Scan for the cell matching the given text and deliver its [X, Y] coordinate at center. 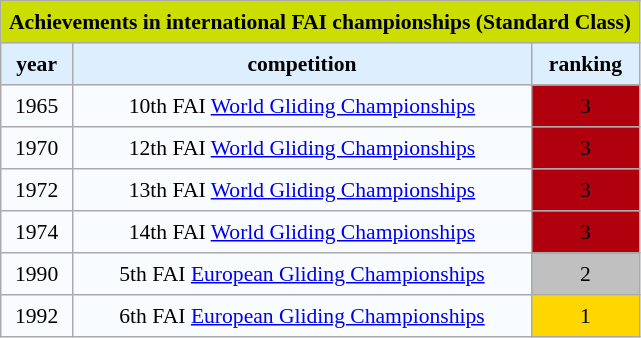
1992 [37, 316]
1972 [37, 190]
1974 [37, 232]
1990 [37, 274]
14th FAI World Gliding Championships [302, 232]
ranking [585, 64]
year [37, 64]
1 [585, 316]
2 [585, 274]
competition [302, 64]
10th FAI World Gliding Championships [302, 106]
6th FAI European Gliding Championships [302, 316]
5th FAI European Gliding Championships [302, 274]
12th FAI World Gliding Championships [302, 148]
13th FAI World Gliding Championships [302, 190]
1965 [37, 106]
Achievements in international FAI championships (Standard Class) [320, 22]
1970 [37, 148]
